For the text-containing cell, return its midpoint in (x, y) coordinate format. 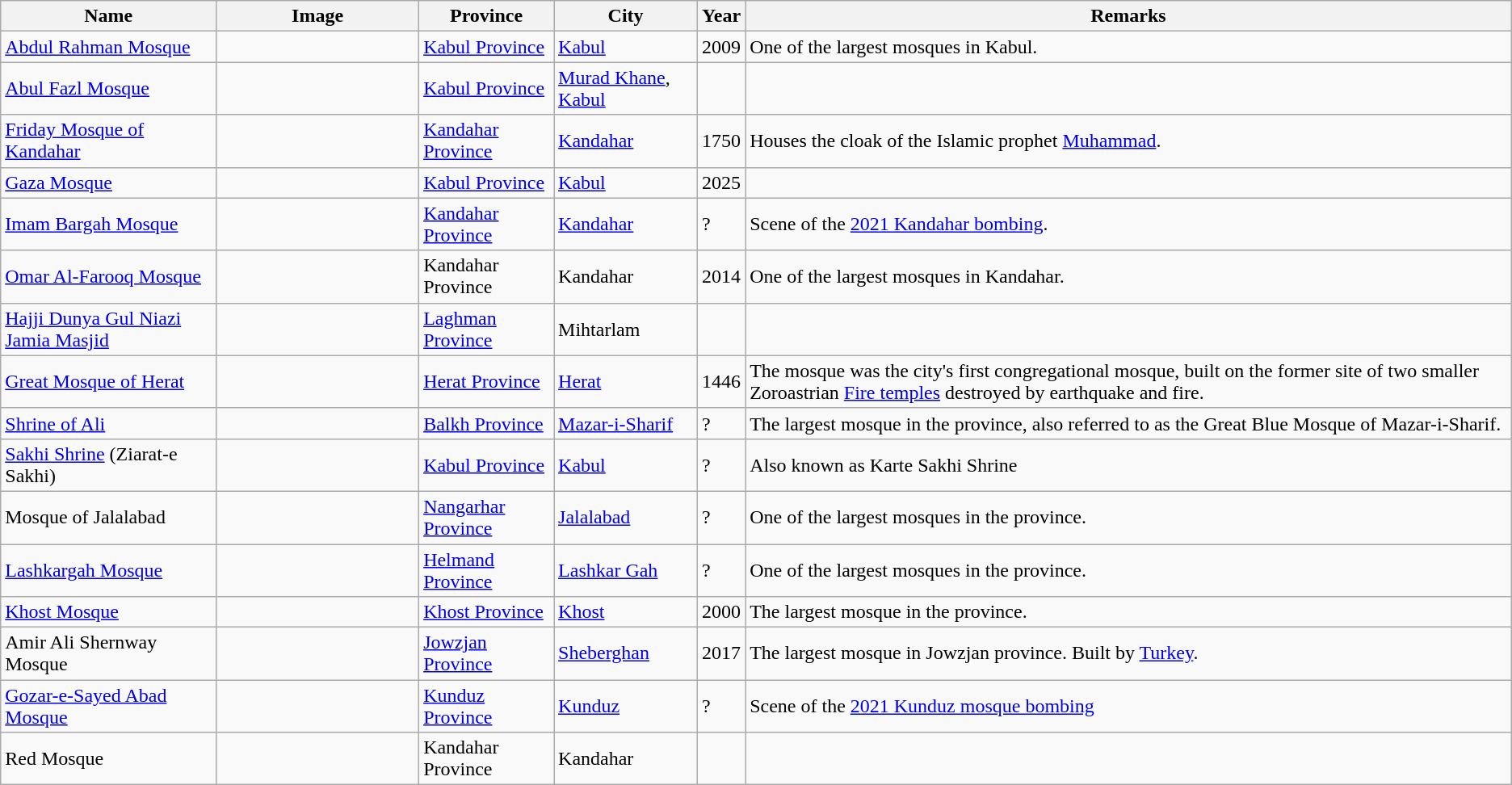
Houses the cloak of the Islamic prophet Muhammad. (1129, 141)
Gozar-e-Sayed Abad Mosque (108, 706)
Khost (626, 612)
Mihtarlam (626, 330)
Imam Bargah Mosque (108, 225)
Jalalabad (626, 517)
Name (108, 16)
2017 (722, 654)
Sheberghan (626, 654)
Lashkargah Mosque (108, 570)
Hajji Dunya Gul Niazi Jamia Masjid (108, 330)
2025 (722, 183)
Lashkar Gah (626, 570)
Red Mosque (108, 759)
Helmand Province (486, 570)
Nangarhar Province (486, 517)
Shrine of Ali (108, 423)
Abdul Rahman Mosque (108, 47)
Khost Mosque (108, 612)
The largest mosque in the province. (1129, 612)
City (626, 16)
Khost Province (486, 612)
Herat (626, 381)
Mazar-i-Sharif (626, 423)
Herat Province (486, 381)
1446 (722, 381)
Jowzjan Province (486, 654)
Province (486, 16)
Mosque of Jalalabad (108, 517)
1750 (722, 141)
The largest mosque in the province, also referred to as the Great Blue Mosque of Mazar-i-Sharif. (1129, 423)
Murad Khane, Kabul (626, 89)
Scene of the 2021 Kandahar bombing. (1129, 225)
Abul Fazl Mosque (108, 89)
Scene of the 2021 Kunduz mosque bombing (1129, 706)
Also known as Karte Sakhi Shrine (1129, 465)
2000 (722, 612)
2009 (722, 47)
Kunduz (626, 706)
Amir Ali Shernway Mosque (108, 654)
Friday Mosque of Kandahar (108, 141)
Great Mosque of Herat (108, 381)
2014 (722, 276)
Gaza Mosque (108, 183)
Kunduz Province (486, 706)
Balkh Province (486, 423)
Omar Al-Farooq Mosque (108, 276)
Image (318, 16)
The largest mosque in Jowzjan province. Built by Turkey. (1129, 654)
Remarks (1129, 16)
One of the largest mosques in Kabul. (1129, 47)
Sakhi Shrine (Ziarat-e Sakhi) (108, 465)
One of the largest mosques in Kandahar. (1129, 276)
Laghman Province (486, 330)
Year (722, 16)
